For the text-containing cell, return its midpoint in [X, Y] coordinate format. 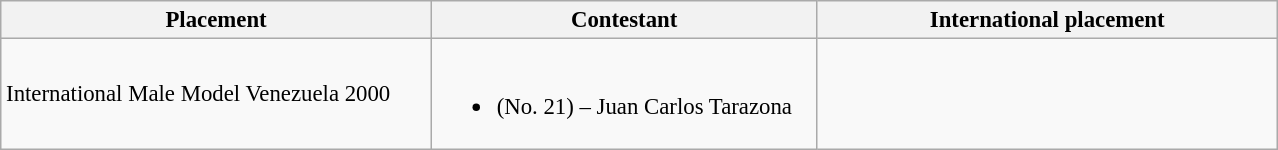
International Male Model Venezuela 2000 [216, 94]
Placement [216, 20]
International placement [1048, 20]
Contestant [624, 20]
(No. 21) – Juan Carlos Tarazona [624, 94]
